Determine the [X, Y] coordinate at the center of the cell enclosing the given text.  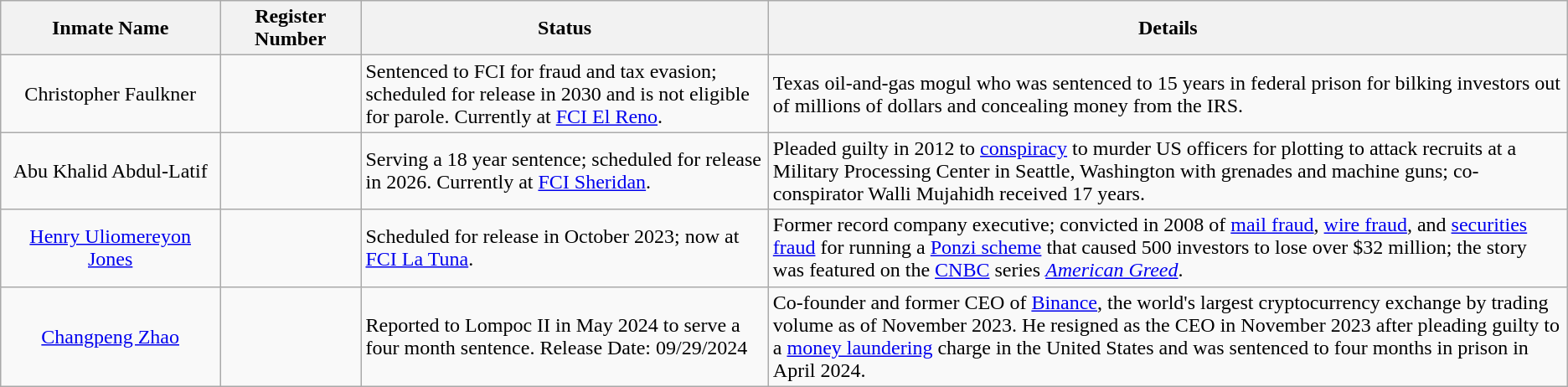
Abu Khalid Abdul-Latif [111, 171]
Inmate Name [111, 28]
Register Number [291, 28]
Serving a 18 year sentence; scheduled for release in 2026. Currently at FCI Sheridan. [565, 171]
Scheduled for release in October 2023; now at FCI La Tuna. [565, 248]
Status [565, 28]
Henry Uliomereyon Jones [111, 248]
Reported to Lompoc II in May 2024 to serve a four month sentence. Release Date: 09/29/2024 [565, 337]
Christopher Faulkner [111, 94]
Changpeng Zhao [111, 337]
Sentenced to FCI for fraud and tax evasion; scheduled for release in 2030 and is not eligible for parole. Currently at FCI El Reno. [565, 94]
Details [1168, 28]
